Locate the cell with the specified text and output its (x, y) center coordinate. 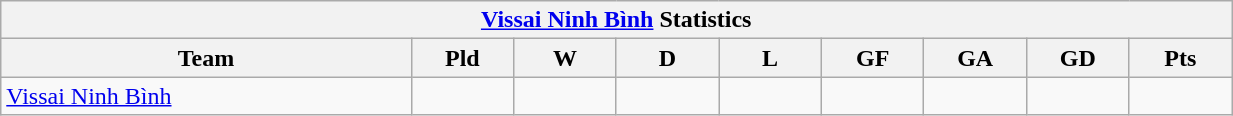
Vissai Ninh Bình Statistics (616, 20)
Pld (462, 58)
D (668, 58)
Team (206, 58)
W (566, 58)
GF (872, 58)
GA (976, 58)
GD (1078, 58)
Vissai Ninh Bình (206, 96)
L (770, 58)
Pts (1180, 58)
